Output the (X, Y) coordinate of the center of the cell containing the given text.  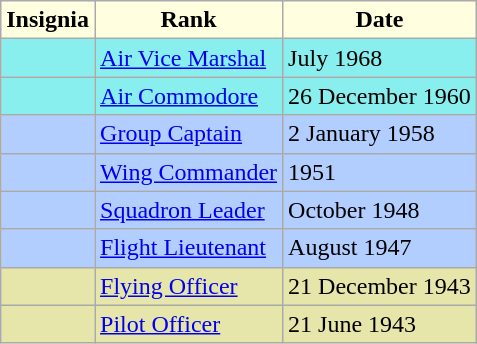
21 December 1943 (380, 286)
2 January 1958 (380, 134)
Air Commodore (189, 96)
Flying Officer (189, 286)
Air Vice Marshal (189, 58)
July 1968 (380, 58)
Wing Commander (189, 172)
Pilot Officer (189, 324)
Flight Lieutenant (189, 248)
Group Captain (189, 134)
26 December 1960 (380, 96)
October 1948 (380, 210)
Insignia (48, 20)
1951 (380, 172)
August 1947 (380, 248)
21 June 1943 (380, 324)
Date (380, 20)
Rank (189, 20)
Squadron Leader (189, 210)
